For the text-containing cell, return its midpoint in [x, y] coordinate format. 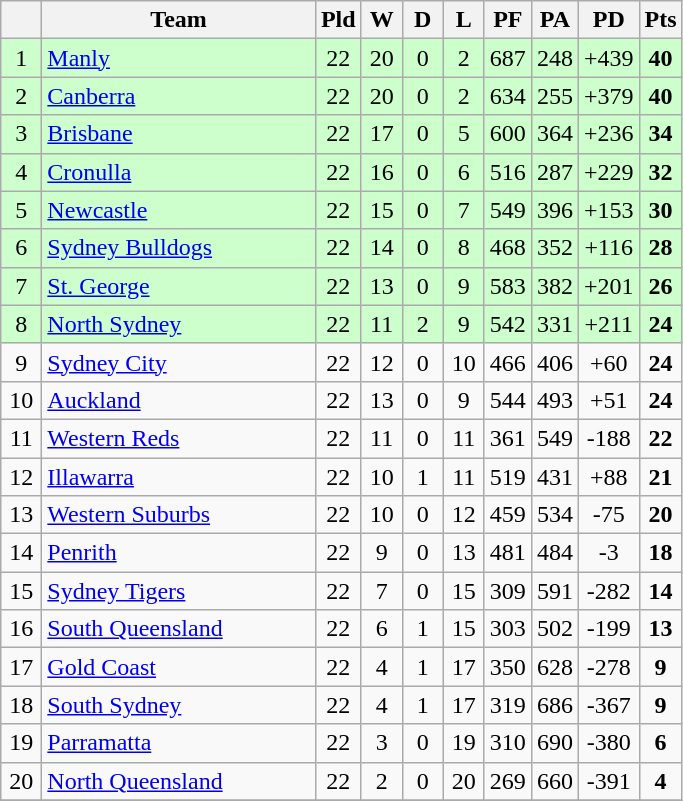
+88 [608, 477]
542 [508, 324]
Gold Coast [179, 667]
686 [554, 705]
-75 [608, 515]
Parramatta [179, 743]
+211 [608, 324]
-380 [608, 743]
468 [508, 248]
-391 [608, 781]
North Sydney [179, 324]
-278 [608, 667]
+229 [608, 172]
Sydney Tigers [179, 591]
PF [508, 20]
Team [179, 20]
D [422, 20]
North Queensland [179, 781]
-199 [608, 629]
Pld [338, 20]
26 [660, 286]
-367 [608, 705]
30 [660, 210]
466 [508, 362]
W [382, 20]
361 [508, 438]
382 [554, 286]
L [464, 20]
600 [508, 134]
350 [508, 667]
431 [554, 477]
Cronulla [179, 172]
-188 [608, 438]
+51 [608, 400]
Penrith [179, 553]
Sydney Bulldogs [179, 248]
-282 [608, 591]
459 [508, 515]
319 [508, 705]
287 [554, 172]
519 [508, 477]
634 [508, 96]
396 [554, 210]
309 [508, 591]
South Sydney [179, 705]
Western Reds [179, 438]
534 [554, 515]
+236 [608, 134]
303 [508, 629]
583 [508, 286]
-3 [608, 553]
364 [554, 134]
21 [660, 477]
34 [660, 134]
690 [554, 743]
South Queensland [179, 629]
591 [554, 591]
Manly [179, 58]
+153 [608, 210]
32 [660, 172]
28 [660, 248]
331 [554, 324]
Illawarra [179, 477]
+201 [608, 286]
Sydney City [179, 362]
+439 [608, 58]
PD [608, 20]
+60 [608, 362]
PA [554, 20]
628 [554, 667]
502 [554, 629]
Canberra [179, 96]
Newcastle [179, 210]
687 [508, 58]
Brisbane [179, 134]
484 [554, 553]
269 [508, 781]
406 [554, 362]
352 [554, 248]
+116 [608, 248]
481 [508, 553]
310 [508, 743]
Pts [660, 20]
Western Suburbs [179, 515]
660 [554, 781]
248 [554, 58]
255 [554, 96]
+379 [608, 96]
516 [508, 172]
Auckland [179, 400]
544 [508, 400]
St. George [179, 286]
493 [554, 400]
